Locate the cell with the specified text and output its [X, Y] center coordinate. 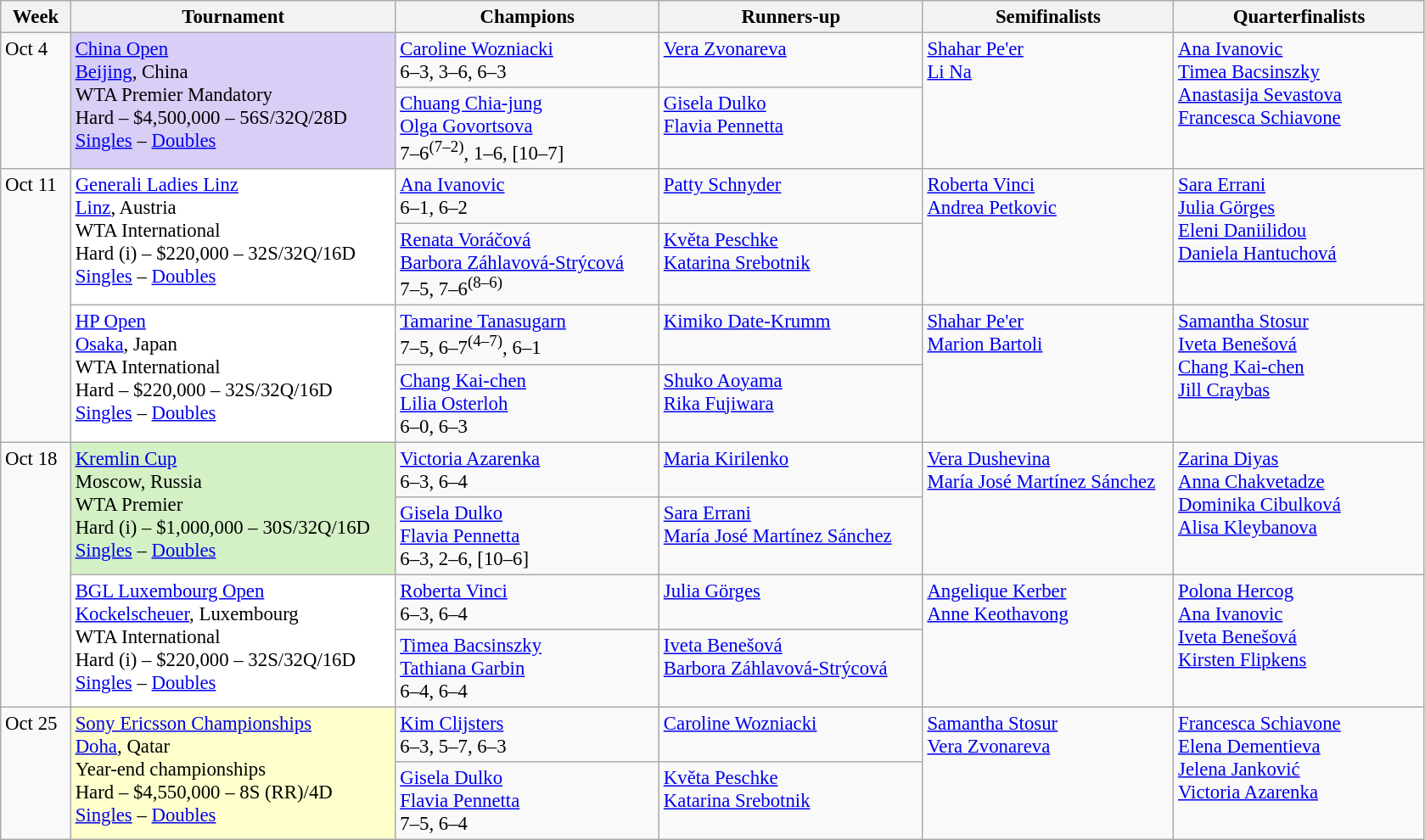
Caroline Wozniacki6–3, 3–6, 6–3 [528, 61]
Shuko Aoyama Rika Fujiwara [791, 403]
Francesca Schiavone Elena Dementieva Jelena Janković Victoria Azarenka [1299, 773]
Renata Voráčová Barbora Záhlavová-Strýcová 7–5, 7–6(8–6) [528, 265]
Chang Kai-chen Lilia Osterloh6–0, 6–3 [528, 403]
HP Open Osaka, JapanWTA InternationalHard – $220,000 – 32S/32Q/16DSingles – Doubles [233, 373]
Ana Ivanovic Timea Bacsinszky Anastasija Sevastova Francesca Schiavone [1299, 102]
Sara Errani Julia Görges Eleni Daniilidou Daniela Hantuchová [1299, 238]
Sony Ericsson Championships Doha, QatarYear-end championshipsHard – $4,550,000 – 8S (RR)/4DSingles – Doubles [233, 773]
Oct 4 [36, 102]
Sara Errani María José Martínez Sánchez [791, 535]
Maria Kirilenko [791, 470]
Oct 25 [36, 773]
Week [36, 17]
Victoria Azarenka 6–3, 6–4 [528, 470]
Semifinalists [1048, 17]
Julia Görges [791, 602]
Tournament [233, 17]
Roberta Vinci 6–3, 6–4 [528, 602]
Vera Dushevina María José Martínez Sánchez [1048, 508]
Roberta Vinci Andrea Petkovic [1048, 238]
Vera Zvonareva [791, 61]
Generali Ladies Linz Linz, AustriaWTA InternationalHard (i) – $220,000 – 32S/32Q/16DSingles – Doubles [233, 238]
Gisela Dulko Flavia Pennetta 6–3, 2–6, [10–6] [528, 535]
Ana Ivanovic 6–1, 6–2 [528, 197]
Shahar Pe'er Li Na [1048, 102]
Iveta Benešová Barbora Záhlavová-Strýcová [791, 669]
Tamarine Tanasugarn7–5, 6–7(4–7), 6–1 [528, 334]
Champions [528, 17]
Chuang Chia-jung Olga Govortsova7–6(7–2), 1–6, [10–7] [528, 128]
Oct 11 [36, 305]
Shahar Pe'er Marion Bartoli [1048, 373]
Samantha Stosur Vera Zvonareva [1048, 773]
Patty Schnyder [791, 197]
Angelique Kerber Anne Keothavong [1048, 641]
Timea Bacsinszky Tathiana Garbin 6–4, 6–4 [528, 669]
Kremlin Cup Moscow, RussiaWTA PremierHard (i) – $1,000,000 – 30S/32Q/16DSingles – Doubles [233, 508]
BGL Luxembourg Open Kockelscheuer, LuxembourgWTA InternationalHard (i) – $220,000 – 32S/32Q/16DSingles – Doubles [233, 641]
Polona Hercog Ana Ivanovic Iveta Benešová Kirsten Flipkens [1299, 641]
Oct 18 [36, 574]
Samantha Stosur Iveta Benešová Chang Kai-chen Jill Craybas [1299, 373]
Quarterfinalists [1299, 17]
Caroline Wozniacki [791, 735]
Kimiko Date-Krumm [791, 334]
Gisela Dulko Flavia Pennetta [791, 128]
China Open Beijing, ChinaWTA Premier MandatoryHard – $4,500,000 – 56S/32Q/28DSingles – Doubles [233, 102]
Kim Clijsters6–3, 5–7, 6–3 [528, 735]
Gisela Dulko Flavia Pennetta7–5, 6–4 [528, 801]
Zarina Diyas Anna Chakvetadze Dominika Cibulková Alisa Kleybanova [1299, 508]
Runners-up [791, 17]
